Provide the [X, Y] coordinate of the cell's center where the given text is located.  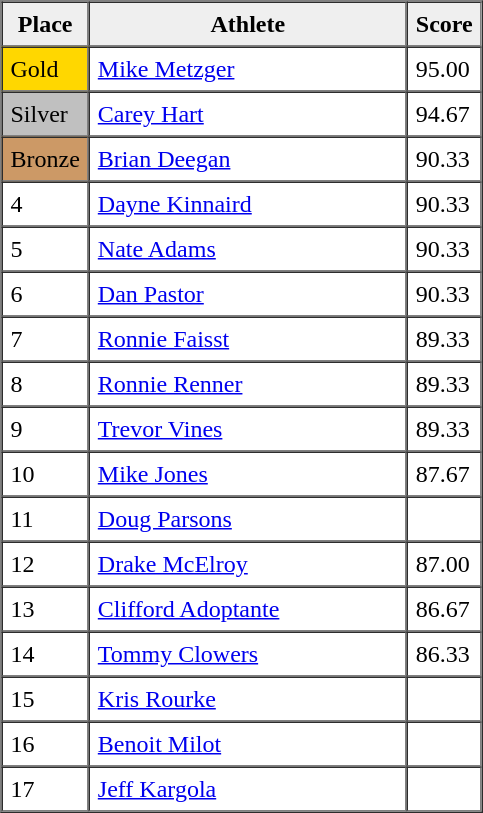
9 [46, 428]
Gold [46, 68]
Mike Metzger [248, 68]
Athlete [248, 24]
Benoit Milot [248, 744]
Ronnie Renner [248, 384]
Clifford Adoptante [248, 608]
95.00 [444, 68]
5 [46, 248]
Silver [46, 114]
Doug Parsons [248, 518]
86.33 [444, 654]
10 [46, 474]
Tommy Clowers [248, 654]
15 [46, 698]
86.67 [444, 608]
Kris Rourke [248, 698]
Trevor Vines [248, 428]
Ronnie Faisst [248, 338]
4 [46, 204]
13 [46, 608]
Score [444, 24]
Nate Adams [248, 248]
17 [46, 788]
87.67 [444, 474]
Bronze [46, 158]
87.00 [444, 564]
14 [46, 654]
Dayne Kinnaird [248, 204]
16 [46, 744]
Place [46, 24]
12 [46, 564]
Drake McElroy [248, 564]
11 [46, 518]
7 [46, 338]
8 [46, 384]
6 [46, 294]
Jeff Kargola [248, 788]
94.67 [444, 114]
Carey Hart [248, 114]
Dan Pastor [248, 294]
Mike Jones [248, 474]
Brian Deegan [248, 158]
